Identify which cell holds the provided text, then report its (x, y) central coordinate. 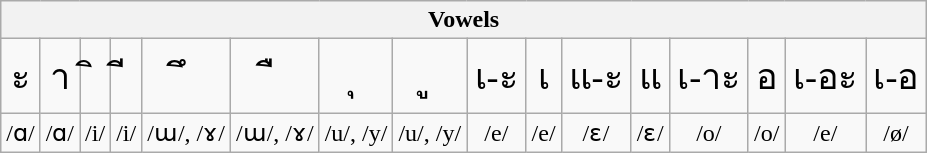
เ (544, 76)
ื (274, 76)
เ-าะ (708, 76)
ุ (356, 76)
ิ (96, 76)
ึ (186, 76)
ี (126, 76)
แ (650, 76)
ู (430, 76)
เ-ะ (496, 76)
เ-อ (896, 76)
า (60, 76)
Vowels (464, 20)
เ-อะ (825, 76)
แ-ะ (596, 76)
ะ (20, 76)
/ø/ (896, 133)
อ (766, 76)
